Locate the cell with the specified text and output its (X, Y) center coordinate. 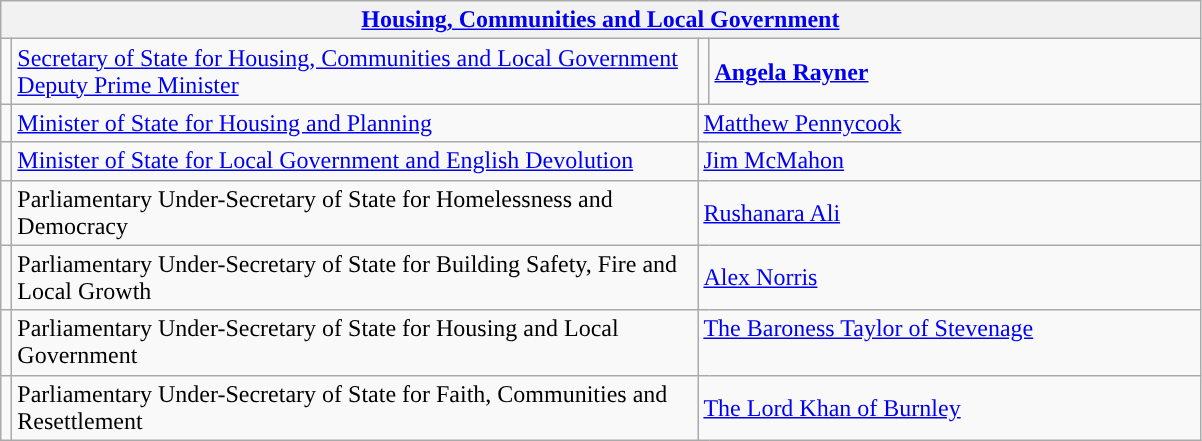
Angela Rayner (954, 72)
Alex Norris (949, 278)
Minister of State for Local Government and English Devolution (355, 161)
Parliamentary Under-Secretary of State for Building Safety, Fire and Local Growth (355, 278)
Housing, Communities and Local Government (600, 20)
Matthew Pennycook (949, 123)
Jim McMahon (949, 161)
Secretary of State for Housing, Communities and Local GovernmentDeputy Prime Minister (355, 72)
Parliamentary Under-Secretary of State for Homelessness and Democracy (355, 212)
The Lord Khan of Burnley (949, 408)
Parliamentary Under-Secretary of State for Housing and Local Government (355, 342)
The Baroness Taylor of Stevenage (949, 342)
Rushanara Ali (949, 212)
Minister of State for Housing and Planning (355, 123)
Parliamentary Under-Secretary of State for Faith, Communities and Resettlement (355, 408)
